Return [x, y] of the center of cell containing provided text 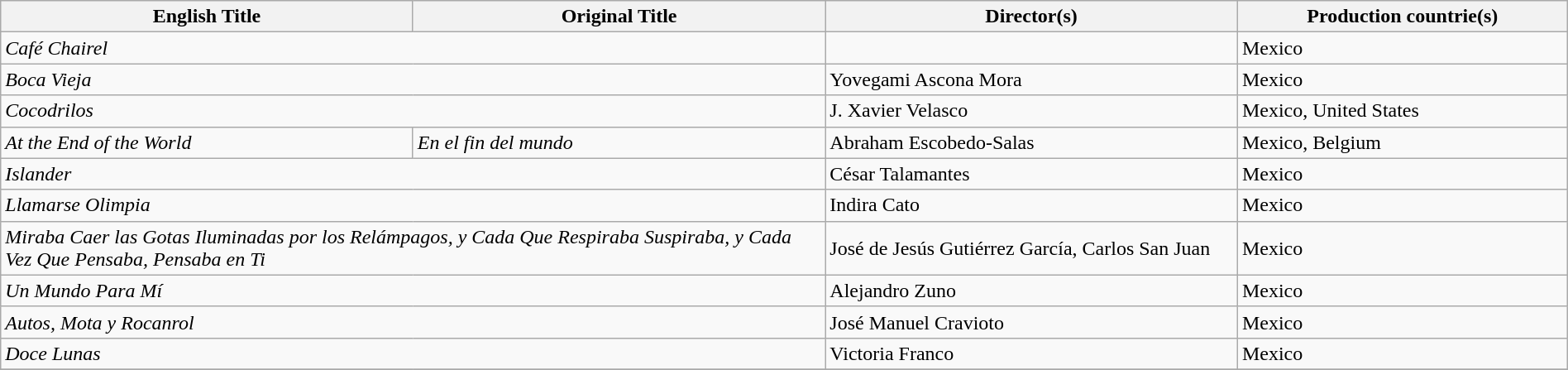
Autos, Mota y Rocanrol [414, 322]
Islander [414, 174]
José Manuel Cravioto [1032, 322]
Miraba Caer las Gotas Iluminadas por los Relámpagos, y Cada Que Respiraba Suspiraba, y Cada Vez Que Pensaba, Pensaba en Ti [414, 248]
English Title [207, 17]
At the End of the World [207, 142]
Director(s) [1032, 17]
Original Title [619, 17]
César Talamantes [1032, 174]
Café Chairel [414, 48]
Cocodrilos [414, 111]
Doce Lunas [414, 353]
Victoria Franco [1032, 353]
Production countrie(s) [1403, 17]
Boca Vieja [414, 79]
Yovegami Ascona Mora [1032, 79]
Llamarse Olimpia [414, 205]
José de Jesús Gutiérrez García, Carlos San Juan [1032, 248]
Indira Cato [1032, 205]
Alejandro Zuno [1032, 291]
En el fin del mundo [619, 142]
Mexico, Belgium [1403, 142]
J. Xavier Velasco [1032, 111]
Abraham Escobedo-Salas [1032, 142]
Mexico, United States [1403, 111]
Un Mundo Para Mí [414, 291]
